Return the (x, y) coordinate for the center point of the cell that contains the specified text.  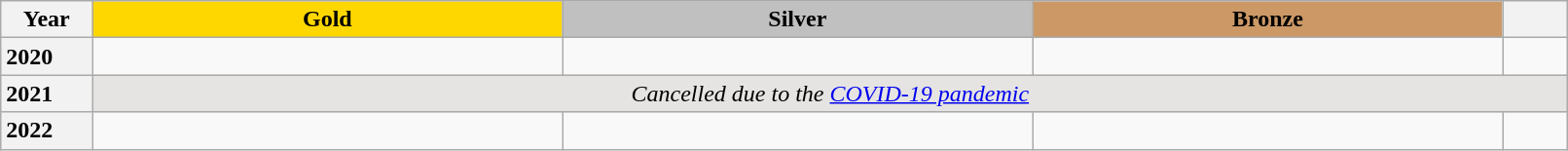
2022 (47, 131)
Gold (327, 19)
2021 (47, 94)
Year (47, 19)
2020 (47, 57)
Silver (798, 19)
Cancelled due to the COVID-19 pandemic (830, 94)
Bronze (1267, 19)
